Find where the given text appears and provide that cell's center as [X, Y] coordinate. 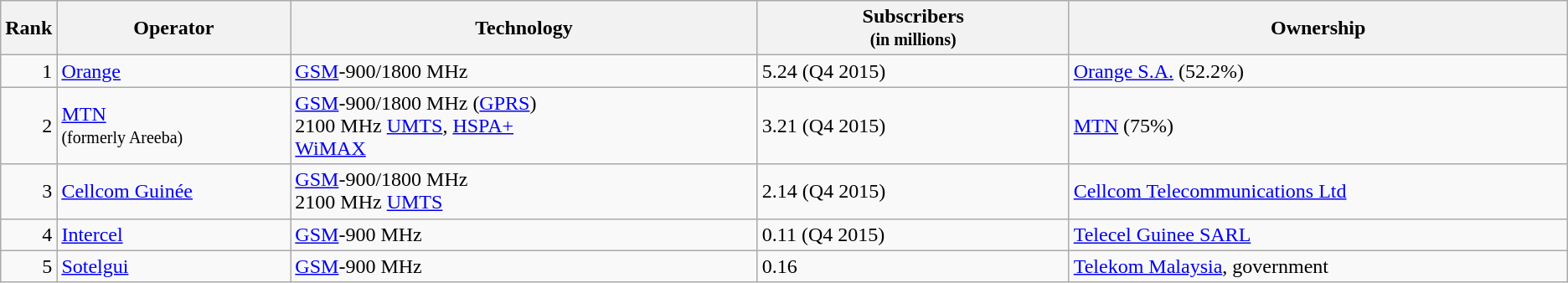
5 [28, 266]
GSM-900/1800 MHz (GPRS)2100 MHz UMTS, HSPA+WiMAX [524, 126]
Orange S.A. (52.2%) [1318, 71]
Technology [524, 28]
0.11 (Q4 2015) [913, 234]
Telecel Guinee SARL [1318, 234]
5.24 (Q4 2015) [913, 71]
Operator [174, 28]
GSM-900/1800 MHz2100 MHz UMTS [524, 191]
Subscribers(in millions) [913, 28]
Intercel [174, 234]
Telekom Malaysia, government [1318, 266]
2.14 (Q4 2015) [913, 191]
Cellcom Telecommunications Ltd [1318, 191]
3 [28, 191]
4 [28, 234]
MTN (75%) [1318, 126]
Cellcom Guinée [174, 191]
Ownership [1318, 28]
Orange [174, 71]
GSM-900/1800 MHz [524, 71]
2 [28, 126]
Sotelgui [174, 266]
1 [28, 71]
3.21 (Q4 2015) [913, 126]
0.16 [913, 266]
MTN(formerly Areeba) [174, 126]
Rank [28, 28]
